Pinpoint the cell where the given text exists, returning its (x, y) midpoint coordinate. 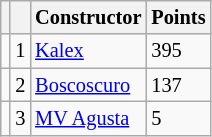
137 (178, 85)
Kalex (88, 51)
395 (178, 51)
MV Agusta (88, 118)
Constructor (88, 17)
3 (20, 118)
Boscoscuro (88, 85)
2 (20, 85)
1 (20, 51)
5 (178, 118)
Points (178, 17)
